Scan for the cell matching the given text and deliver its [X, Y] coordinate at center. 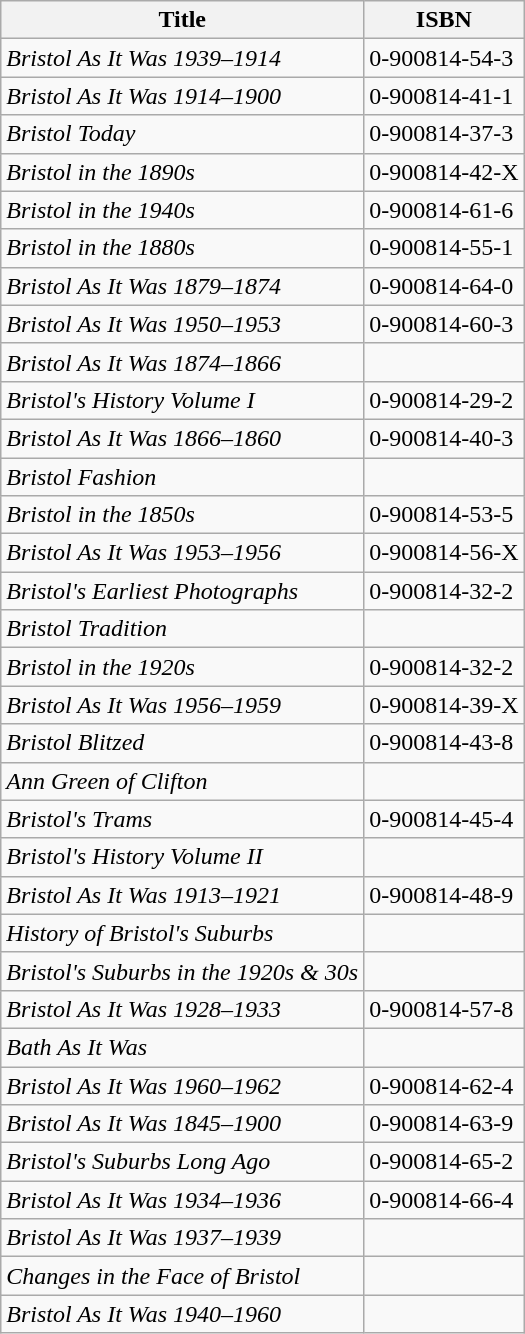
History of Bristol's Suburbs [182, 933]
Bath As It Was [182, 1047]
0-900814-61-6 [444, 210]
0-900814-60-3 [444, 324]
Bristol Tradition [182, 629]
Bristol As It Was 1960–1962 [182, 1085]
0-900814-55-1 [444, 248]
Bristol As It Was 1953–1956 [182, 553]
Bristol As It Was 1928–1933 [182, 1009]
0-900814-65-2 [444, 1162]
Bristol As It Was 1845–1900 [182, 1124]
Bristol As It Was 1939–1914 [182, 58]
Ann Green of Clifton [182, 781]
0-900814-56-X [444, 553]
0-900814-40-3 [444, 438]
Bristol in the 1880s [182, 248]
0-900814-57-8 [444, 1009]
Bristol As It Was 1934–1936 [182, 1200]
0-900814-62-4 [444, 1085]
0-900814-63-9 [444, 1124]
Bristol As It Was 1914–1900 [182, 96]
Bristol As It Was 1940–1960 [182, 1314]
Bristol's History Volume II [182, 857]
0-900814-53-5 [444, 515]
Title [182, 20]
Bristol As It Was 1913–1921 [182, 895]
0-900814-43-8 [444, 743]
0-900814-39-X [444, 705]
Bristol Fashion [182, 477]
Bristol As It Was 1879–1874 [182, 286]
0-900814-66-4 [444, 1200]
0-900814-64-0 [444, 286]
0-900814-42-X [444, 172]
0-900814-54-3 [444, 58]
ISBN [444, 20]
Bristol Blitzed [182, 743]
Bristol As It Was 1956–1959 [182, 705]
Changes in the Face of Bristol [182, 1276]
Bristol in the 1920s [182, 667]
Bristol's History Volume I [182, 400]
Bristol Today [182, 134]
Bristol in the 1850s [182, 515]
Bristol As It Was 1874–1866 [182, 362]
Bristol's Earliest Photographs [182, 591]
0-900814-37-3 [444, 134]
0-900814-41-1 [444, 96]
Bristol's Suburbs Long Ago [182, 1162]
Bristol's Trams [182, 819]
Bristol As It Was 1866–1860 [182, 438]
0-900814-45-4 [444, 819]
Bristol in the 1890s [182, 172]
Bristol As It Was 1950–1953 [182, 324]
Bristol in the 1940s [182, 210]
0-900814-29-2 [444, 400]
Bristol As It Was 1937–1939 [182, 1238]
0-900814-48-9 [444, 895]
Bristol's Suburbs in the 1920s & 30s [182, 971]
